Return the (x, y) coordinate for the center point of the cell that contains the specified text.  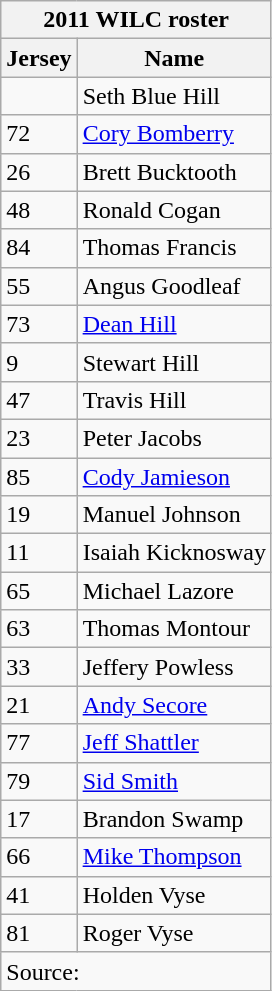
23 (39, 438)
11 (39, 553)
65 (39, 591)
73 (39, 324)
Angus Goodleaf (174, 286)
Thomas Francis (174, 248)
Michael Lazore (174, 591)
Cody Jamieson (174, 477)
19 (39, 515)
Thomas Montour (174, 629)
Sid Smith (174, 781)
Ronald Cogan (174, 210)
Stewart Hill (174, 362)
Cory Bomberry (174, 134)
48 (39, 210)
Roger Vyse (174, 933)
Jeff Shattler (174, 743)
55 (39, 286)
Travis Hill (174, 400)
26 (39, 172)
Peter Jacobs (174, 438)
72 (39, 134)
47 (39, 400)
41 (39, 895)
Manuel Johnson (174, 515)
Jeffery Powless (174, 667)
2011 WILC roster (136, 20)
21 (39, 705)
Brett Bucktooth (174, 172)
Jersey (39, 58)
84 (39, 248)
Brandon Swamp (174, 819)
33 (39, 667)
Dean Hill (174, 324)
77 (39, 743)
Seth Blue Hill (174, 96)
Mike Thompson (174, 857)
85 (39, 477)
9 (39, 362)
Holden Vyse (174, 895)
Source: (136, 971)
Andy Secore (174, 705)
Name (174, 58)
66 (39, 857)
Isaiah Kicknosway (174, 553)
81 (39, 933)
17 (39, 819)
79 (39, 781)
63 (39, 629)
